Identify which cell holds the provided text, then report its [X, Y] central coordinate. 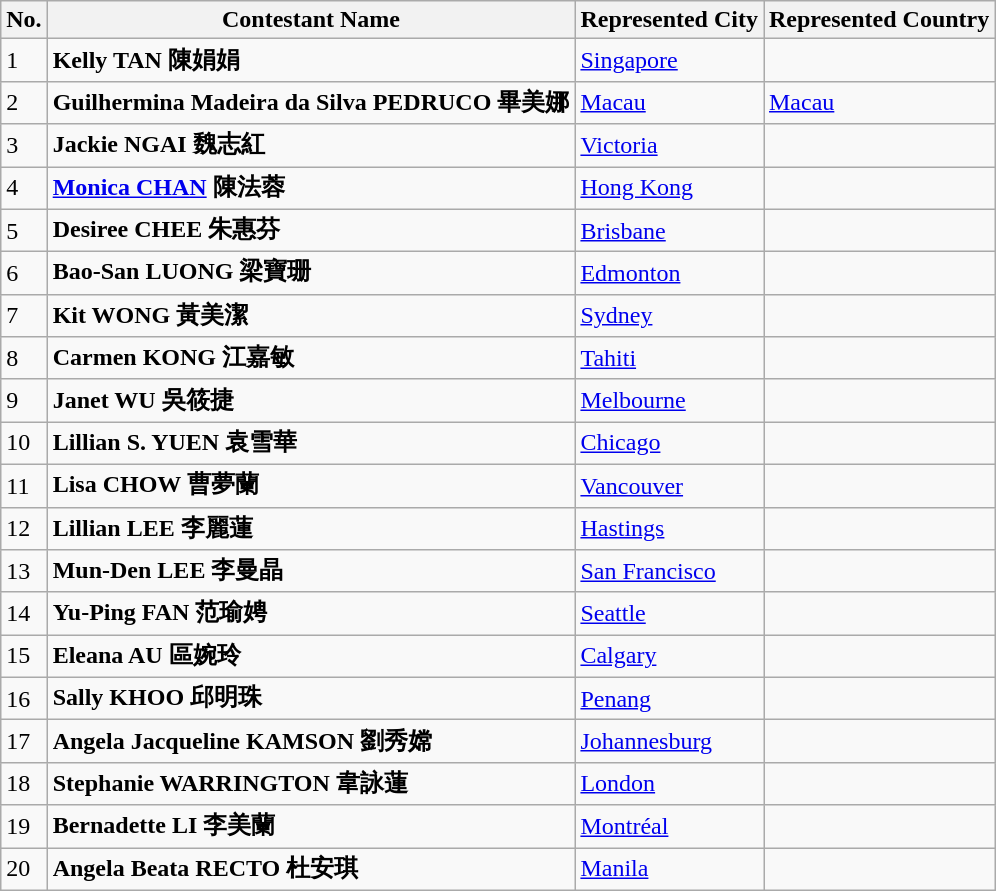
Penang [670, 698]
Edmonton [670, 274]
Vancouver [670, 486]
Melbourne [670, 400]
Kit WONG 黃美潔 [311, 316]
Tahiti [670, 358]
Victoria [670, 146]
Represented Country [880, 20]
Lillian S. YUEN 袁雪華 [311, 444]
Seattle [670, 614]
Brisbane [670, 230]
Hong Kong [670, 188]
Monica CHAN 陳法蓉 [311, 188]
20 [24, 870]
Johannesburg [670, 742]
No. [24, 20]
Hastings [670, 528]
Angela Jacqueline KAMSON 劉秀嫦 [311, 742]
Montréal [670, 826]
London [670, 784]
Yu-Ping FAN 范瑜娉 [311, 614]
Kelly TAN 陳娟娟 [311, 60]
Lillian LEE 李麗蓮 [311, 528]
Desiree CHEE 朱惠芬 [311, 230]
Chicago [670, 444]
2 [24, 102]
Contestant Name [311, 20]
3 [24, 146]
13 [24, 572]
7 [24, 316]
Manila [670, 870]
Sally KHOO 邱明珠 [311, 698]
Stephanie WARRINGTON 韋詠蓮 [311, 784]
9 [24, 400]
Bao-San LUONG 梁寶珊 [311, 274]
4 [24, 188]
Angela Beata RECTO 杜安琪 [311, 870]
18 [24, 784]
12 [24, 528]
1 [24, 60]
Lisa CHOW 曹夢蘭 [311, 486]
San Francisco [670, 572]
19 [24, 826]
8 [24, 358]
5 [24, 230]
Sydney [670, 316]
Calgary [670, 656]
15 [24, 656]
Eleana AU 區婉玲 [311, 656]
Jackie NGAI 魏志紅 [311, 146]
Janet WU 吳筱捷 [311, 400]
Carmen KONG 江嘉敏 [311, 358]
14 [24, 614]
Guilhermina Madeira da Silva PEDRUCO 畢美娜 [311, 102]
10 [24, 444]
Mun-Den LEE 李曼晶 [311, 572]
Bernadette LI 李美蘭 [311, 826]
Singapore [670, 60]
6 [24, 274]
11 [24, 486]
Represented City [670, 20]
16 [24, 698]
17 [24, 742]
